Return (x, y) of the center of cell containing provided text 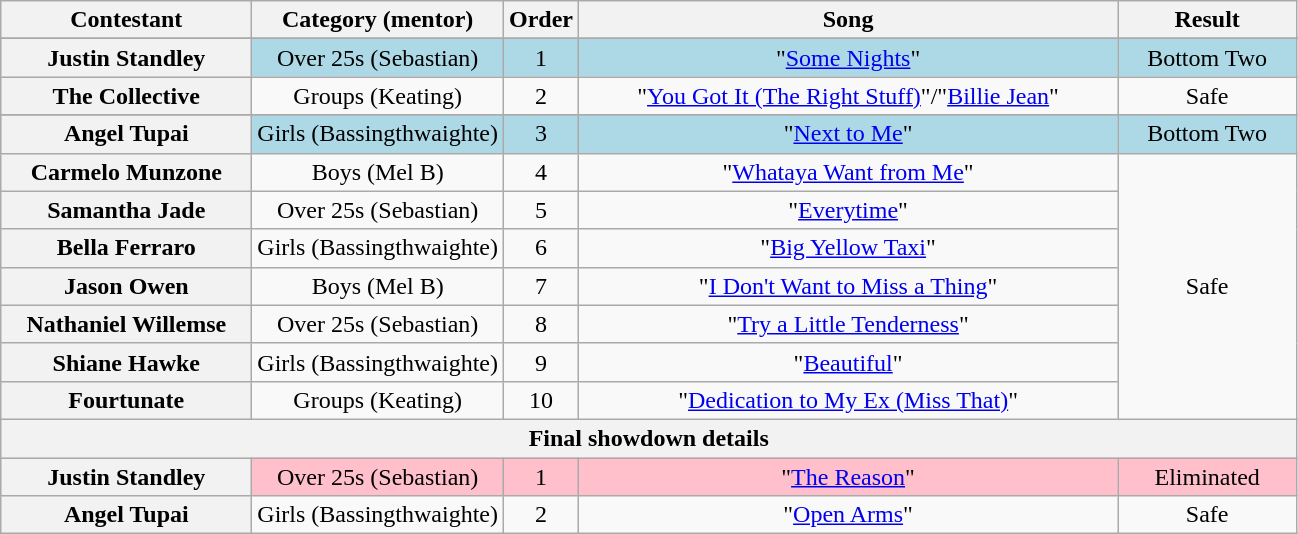
6 (542, 248)
"Whataya Want from Me" (848, 172)
"Open Arms" (848, 515)
8 (542, 324)
4 (542, 172)
3 (542, 134)
Shiane Hawke (126, 362)
5 (542, 210)
"You Got It (The Right Stuff)"/"Billie Jean" (848, 96)
Contestant (126, 20)
"Dedication to My Ex (Miss That)" (848, 400)
Category (mentor) (378, 20)
Order (542, 20)
"Some Nights" (848, 58)
"Beautiful" (848, 362)
"Try a Little Tenderness" (848, 324)
Eliminated (1208, 477)
Fourtunate (126, 400)
"I Don't Want to Miss a Thing" (848, 286)
The Collective (126, 96)
10 (542, 400)
Jason Owen (126, 286)
Bella Ferraro (126, 248)
Carmelo Munzone (126, 172)
"Next to Me" (848, 134)
Result (1208, 20)
7 (542, 286)
Song (848, 20)
Nathaniel Willemse (126, 324)
"Big Yellow Taxi" (848, 248)
9 (542, 362)
"The Reason" (848, 477)
Final showdown details (649, 438)
"Everytime" (848, 210)
Samantha Jade (126, 210)
